Search for the cell housing the specified text and yield its [X, Y] center coordinate. 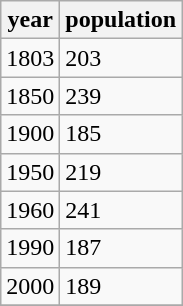
185 [121, 134]
1950 [30, 172]
239 [121, 96]
1960 [30, 210]
1900 [30, 134]
189 [121, 286]
population [121, 20]
year [30, 20]
219 [121, 172]
203 [121, 58]
1990 [30, 248]
1803 [30, 58]
2000 [30, 286]
241 [121, 210]
187 [121, 248]
1850 [30, 96]
